Extract the [X, Y] coordinate from the center of the cell holding the provided text.  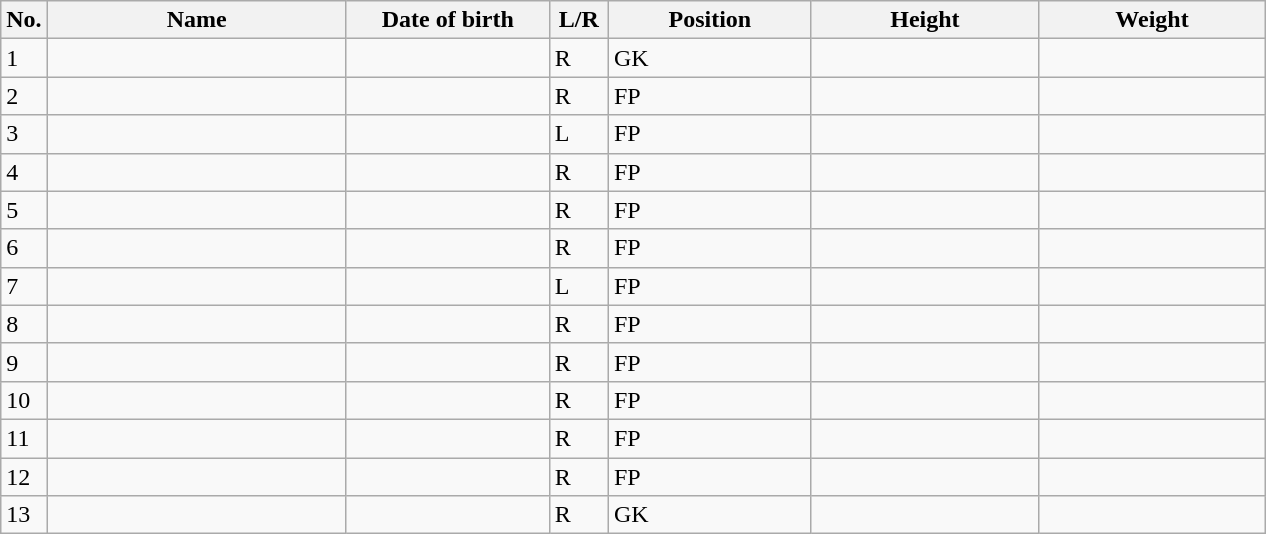
Position [710, 20]
10 [24, 400]
8 [24, 324]
Name [196, 20]
12 [24, 477]
Height [924, 20]
11 [24, 438]
L/R [578, 20]
5 [24, 210]
Weight [1152, 20]
Date of birth [448, 20]
No. [24, 20]
6 [24, 248]
1 [24, 58]
13 [24, 515]
7 [24, 286]
4 [24, 172]
2 [24, 96]
9 [24, 362]
3 [24, 134]
